Pinpoint the cell where the given text exists, returning its (X, Y) midpoint coordinate. 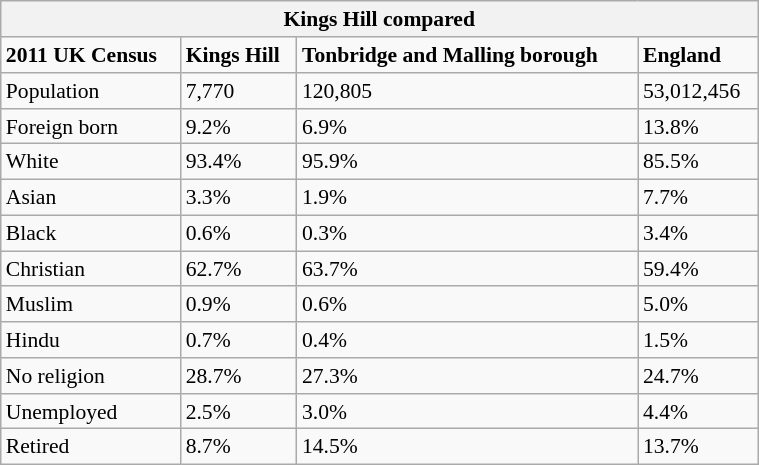
England (698, 55)
0.3% (468, 233)
Christian (91, 269)
27.3% (468, 376)
13.7% (698, 447)
85.5% (698, 162)
14.5% (468, 447)
Population (91, 91)
Asian (91, 197)
7,770 (239, 91)
59.4% (698, 269)
5.0% (698, 304)
Kings Hill (239, 55)
Foreign born (91, 126)
120,805 (468, 91)
Muslim (91, 304)
53,012,456 (698, 91)
24.7% (698, 376)
28.7% (239, 376)
1.5% (698, 340)
93.4% (239, 162)
Black (91, 233)
0.4% (468, 340)
4.4% (698, 411)
95.9% (468, 162)
2011 UK Census (91, 55)
7.7% (698, 197)
63.7% (468, 269)
1.9% (468, 197)
Kings Hill compared (380, 19)
6.9% (468, 126)
2.5% (239, 411)
13.8% (698, 126)
0.7% (239, 340)
Tonbridge and Malling borough (468, 55)
White (91, 162)
3.4% (698, 233)
Hindu (91, 340)
Retired (91, 447)
8.7% (239, 447)
0.9% (239, 304)
62.7% (239, 269)
3.0% (468, 411)
3.3% (239, 197)
No religion (91, 376)
Unemployed (91, 411)
9.2% (239, 126)
